Scan for the cell matching the given text and deliver its (X, Y) coordinate at center. 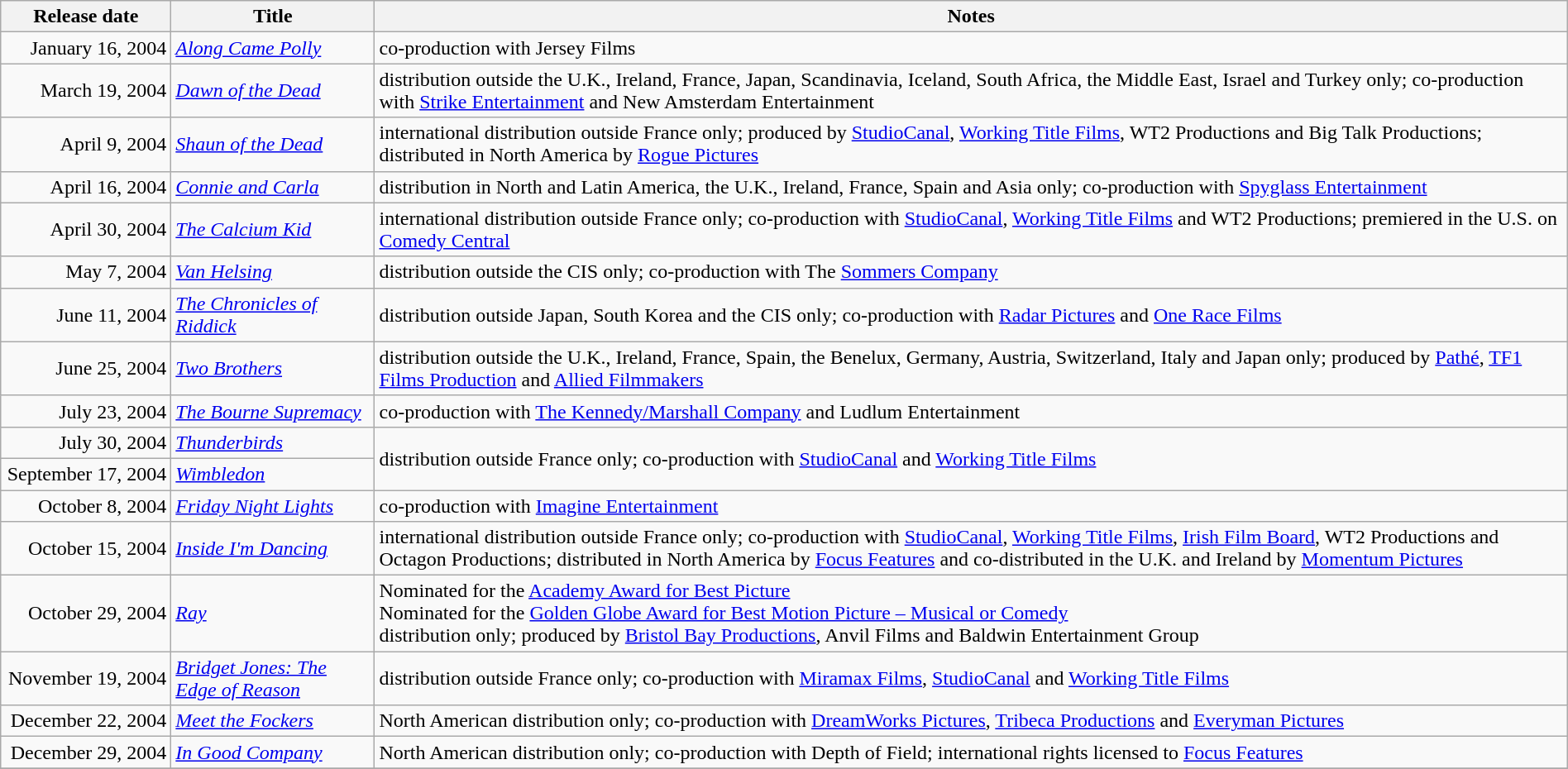
April 30, 2004 (86, 230)
Bridget Jones: The Edge of Reason (273, 678)
The Chronicles of Riddick (273, 314)
December 29, 2004 (86, 752)
March 19, 2004 (86, 91)
October 29, 2004 (86, 614)
Wimbledon (273, 474)
distribution outside the CIS only; co-production with The Sommers Company (971, 272)
Van Helsing (273, 272)
January 16, 2004 (86, 48)
Shaun of the Dead (273, 144)
June 25, 2004 (86, 369)
distribution outside France only; co-production with Miramax Films, StudioCanal and Working Title Films (971, 678)
distribution outside Japan, South Korea and the CIS only; co-production with Radar Pictures and One Race Films (971, 314)
April 16, 2004 (86, 187)
The Bourne Supremacy (273, 411)
July 23, 2004 (86, 411)
Inside I'm Dancing (273, 549)
distribution in North and Latin America, the U.K., Ireland, France, Spain and Asia only; co-production with Spyglass Entertainment (971, 187)
October 15, 2004 (86, 549)
September 17, 2004 (86, 474)
Release date (86, 17)
June 11, 2004 (86, 314)
Two Brothers (273, 369)
Ray (273, 614)
Thunderbirds (273, 442)
co-production with Imagine Entertainment (971, 505)
co-production with Jersey Films (971, 48)
Title (273, 17)
Dawn of the Dead (273, 91)
Connie and Carla (273, 187)
In Good Company (273, 752)
North American distribution only; co-production with DreamWorks Pictures, Tribeca Productions and Everyman Pictures (971, 721)
co-production with The Kennedy/Marshall Company and Ludlum Entertainment (971, 411)
May 7, 2004 (86, 272)
December 22, 2004 (86, 721)
July 30, 2004 (86, 442)
October 8, 2004 (86, 505)
Notes (971, 17)
Friday Night Lights (273, 505)
distribution outside France only; co-production with StudioCanal and Working Title Films (971, 458)
North American distribution only; co-production with Depth of Field; international rights licensed to Focus Features (971, 752)
Meet the Fockers (273, 721)
Along Came Polly (273, 48)
The Calcium Kid (273, 230)
November 19, 2004 (86, 678)
April 9, 2004 (86, 144)
